Output the [x, y] coordinate of the center of the cell containing the given text.  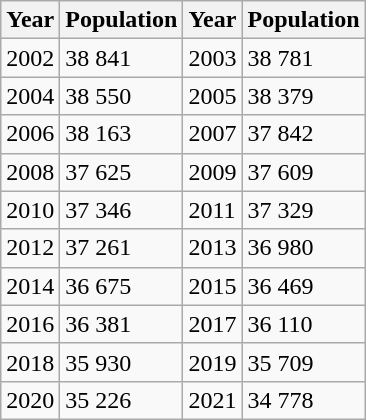
36 980 [304, 248]
37 625 [122, 172]
38 163 [122, 134]
2005 [212, 96]
37 261 [122, 248]
2018 [30, 362]
38 781 [304, 58]
2009 [212, 172]
2008 [30, 172]
2006 [30, 134]
2003 [212, 58]
37 842 [304, 134]
36 110 [304, 324]
38 841 [122, 58]
2004 [30, 96]
2011 [212, 210]
38 379 [304, 96]
35 930 [122, 362]
2013 [212, 248]
2002 [30, 58]
36 381 [122, 324]
37 609 [304, 172]
2016 [30, 324]
2021 [212, 400]
37 346 [122, 210]
38 550 [122, 96]
34 778 [304, 400]
2012 [30, 248]
35 709 [304, 362]
37 329 [304, 210]
35 226 [122, 400]
2015 [212, 286]
2019 [212, 362]
2014 [30, 286]
36 469 [304, 286]
2017 [212, 324]
2007 [212, 134]
36 675 [122, 286]
2020 [30, 400]
2010 [30, 210]
